Search for the cell housing the specified text and yield its [x, y] center coordinate. 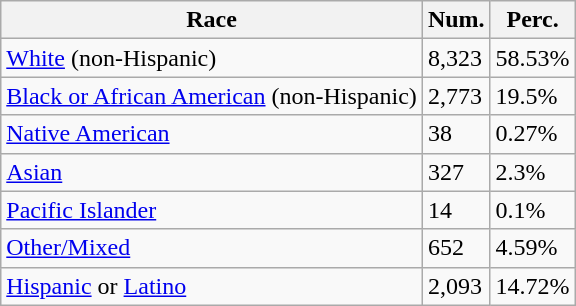
Num. [456, 20]
4.59% [532, 248]
2.3% [532, 172]
Pacific Islander [212, 210]
327 [456, 172]
0.1% [532, 210]
Hispanic or Latino [212, 286]
652 [456, 248]
38 [456, 134]
White (non-Hispanic) [212, 58]
2,773 [456, 96]
0.27% [532, 134]
19.5% [532, 96]
2,093 [456, 286]
Asian [212, 172]
58.53% [532, 58]
14.72% [532, 286]
Black or African American (non-Hispanic) [212, 96]
Native American [212, 134]
Perc. [532, 20]
Other/Mixed [212, 248]
8,323 [456, 58]
14 [456, 210]
Race [212, 20]
